Provide the (x, y) coordinate of the cell's center where the given text is located.  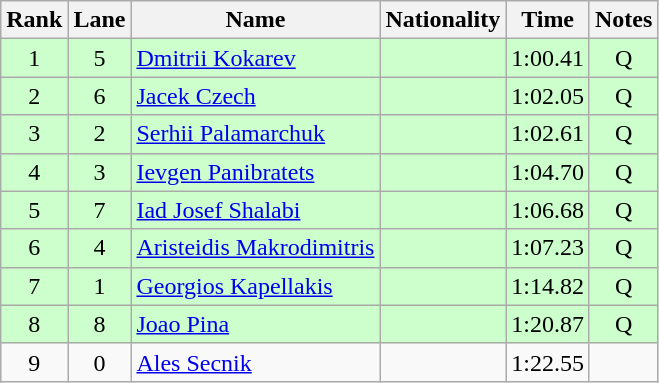
Ales Secnik (256, 362)
Georgios Kapellakis (256, 286)
1:04.70 (548, 172)
Notes (623, 20)
1:02.61 (548, 134)
1:07.23 (548, 248)
0 (100, 362)
Serhii Palamarchuk (256, 134)
Nationality (443, 20)
1:00.41 (548, 58)
Rank (34, 20)
Time (548, 20)
Jacek Czech (256, 96)
Ievgen Panibratets (256, 172)
1:06.68 (548, 210)
1:22.55 (548, 362)
1:02.05 (548, 96)
Joao Pina (256, 324)
9 (34, 362)
1:14.82 (548, 286)
Iad Josef Shalabi (256, 210)
Name (256, 20)
1:20.87 (548, 324)
Aristeidis Makrodimitris (256, 248)
Dmitrii Kokarev (256, 58)
Lane (100, 20)
